Detect which cell encompasses the target text, then output its (x, y) center coordinate. 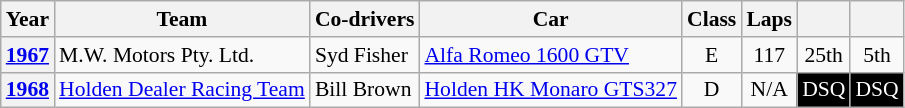
Year (28, 19)
117 (769, 55)
25th (824, 55)
1967 (28, 55)
Class (712, 19)
Co-drivers (365, 19)
Laps (769, 19)
Syd Fisher (365, 55)
Team (182, 19)
E (712, 55)
Holden HK Monaro GTS327 (550, 90)
Holden Dealer Racing Team (182, 90)
Bill Brown (365, 90)
N/A (769, 90)
M.W. Motors Pty. Ltd. (182, 55)
D (712, 90)
5th (876, 55)
Alfa Romeo 1600 GTV (550, 55)
Car (550, 19)
1968 (28, 90)
